Locate the cell with the specified text and output its (x, y) center coordinate. 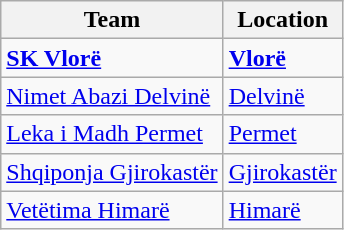
Himarë (282, 210)
Shqiponja Gjirokastër (112, 172)
Delvinë (282, 96)
Team (112, 20)
SK Vlorë (112, 58)
Nimet Abazi Delvinë (112, 96)
Vetëtima Himarë (112, 210)
Leka i Madh Permet (112, 134)
Permet (282, 134)
Location (282, 20)
Vlorë (282, 58)
Gjirokastër (282, 172)
